Pinpoint the cell where the given text exists, returning its (x, y) midpoint coordinate. 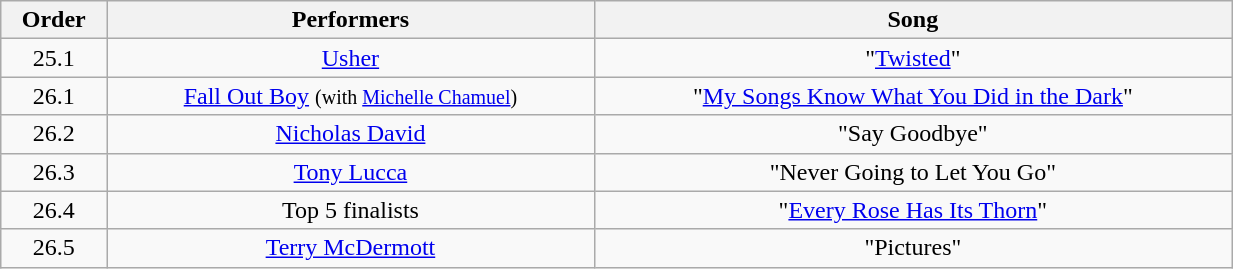
"Twisted" (913, 58)
26.1 (54, 96)
26.3 (54, 172)
Nicholas David (350, 134)
"Say Goodbye" (913, 134)
Fall Out Boy (with Michelle Chamuel) (350, 96)
Song (913, 20)
26.5 (54, 248)
Performers (350, 20)
Top 5 finalists (350, 210)
Terry McDermott (350, 248)
26.4 (54, 210)
Tony Lucca (350, 172)
26.2 (54, 134)
Order (54, 20)
"Every Rose Has Its Thorn" (913, 210)
"My Songs Know What You Did in the Dark" (913, 96)
25.1 (54, 58)
"Pictures" (913, 248)
"Never Going to Let You Go" (913, 172)
Usher (350, 58)
